Scan for the cell matching the given text and deliver its [x, y] coordinate at center. 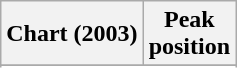
Peakposition [189, 34]
Chart (2003) [72, 34]
